Capture the cell that displays the provided text and extract its [X, Y] central coordinate. 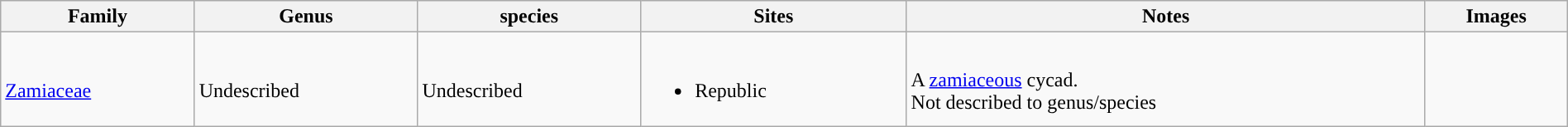
Republic [774, 80]
Images [1496, 17]
species [529, 17]
Notes [1166, 17]
Genus [306, 17]
Family [98, 17]
Zamiaceae [98, 80]
A zamiaceous cycad. Not described to genus/species [1166, 80]
Sites [774, 17]
